Search for the cell housing the specified text and yield its [X, Y] center coordinate. 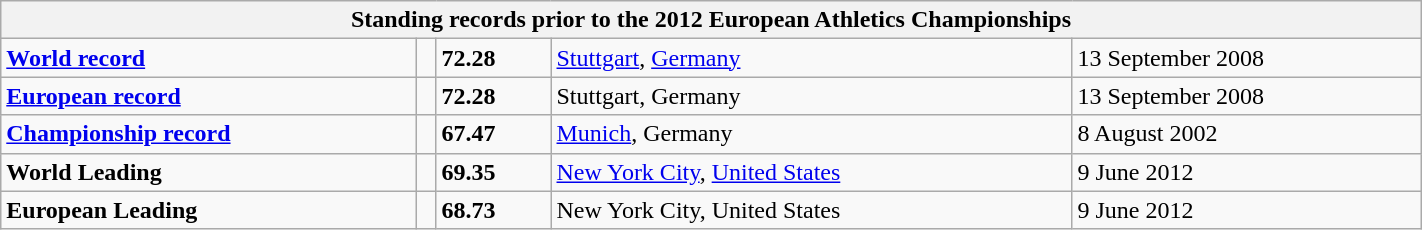
Championship record [209, 134]
67.47 [494, 134]
World Leading [209, 172]
European record [209, 96]
Standing records prior to the 2012 European Athletics Championships [711, 20]
Munich, Germany [812, 134]
69.35 [494, 172]
68.73 [494, 210]
World record [209, 58]
8 August 2002 [1246, 134]
European Leading [209, 210]
